Pinpoint the cell where the given text exists, returning its (X, Y) midpoint coordinate. 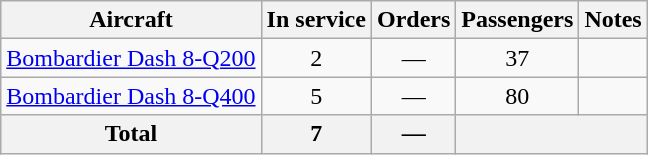
Total (131, 134)
Passengers (518, 20)
Aircraft (131, 20)
7 (316, 134)
80 (518, 96)
5 (316, 96)
In service (316, 20)
Bombardier Dash 8-Q400 (131, 96)
37 (518, 58)
Bombardier Dash 8-Q200 (131, 58)
Orders (413, 20)
Notes (613, 20)
2 (316, 58)
